Locate the cell with the specified text and output its (x, y) center coordinate. 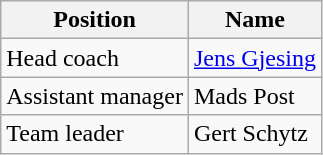
Jens Gjesing (254, 58)
Name (254, 20)
Assistant manager (95, 96)
Team leader (95, 134)
Mads Post (254, 96)
Gert Schytz (254, 134)
Head coach (95, 58)
Position (95, 20)
